For the text-containing cell, return its midpoint in (x, y) coordinate format. 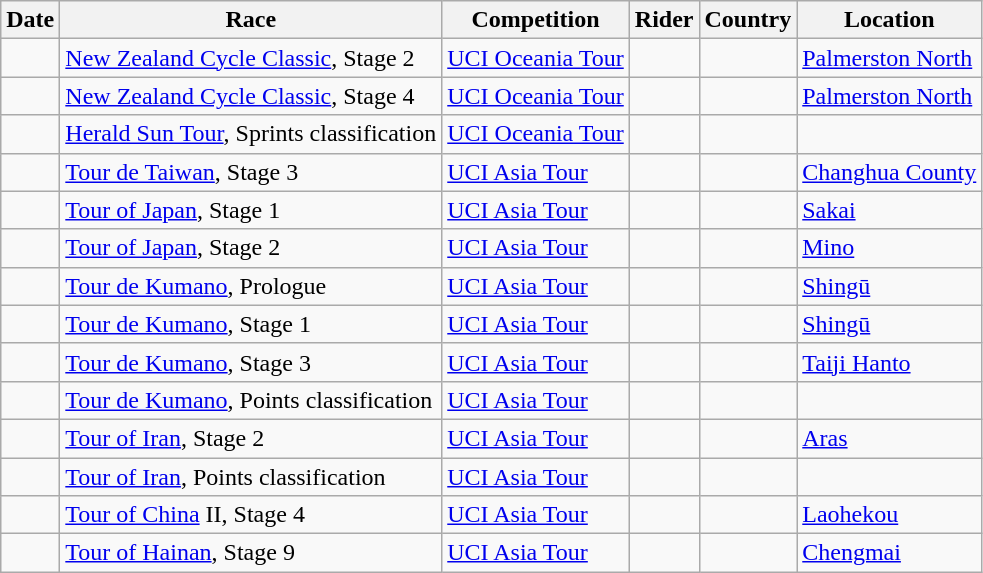
Tour of Hainan, Stage 9 (251, 553)
Herald Sun Tour, Sprints classification (251, 134)
Competition (536, 20)
Tour de Kumano, Stage 1 (251, 324)
Changhua County (890, 172)
New Zealand Cycle Classic, Stage 2 (251, 58)
Sakai (890, 210)
Mino (890, 248)
Tour de Kumano, Points classification (251, 400)
Race (251, 20)
Tour of Japan, Stage 2 (251, 248)
New Zealand Cycle Classic, Stage 4 (251, 96)
Date (30, 20)
Tour of Iran, Points classification (251, 477)
Location (890, 20)
Chengmai (890, 553)
Tour of Iran, Stage 2 (251, 438)
Tour de Kumano, Prologue (251, 286)
Tour of Japan, Stage 1 (251, 210)
Tour of China II, Stage 4 (251, 515)
Tour de Taiwan, Stage 3 (251, 172)
Aras (890, 438)
Laohekou (890, 515)
Rider (664, 20)
Taiji Hanto (890, 362)
Tour de Kumano, Stage 3 (251, 362)
Country (748, 20)
